Find where the given text appears and provide that cell's center as [X, Y] coordinate. 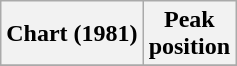
Peakposition [189, 34]
Chart (1981) [72, 34]
